Locate the cell with the specified text and output its (X, Y) center coordinate. 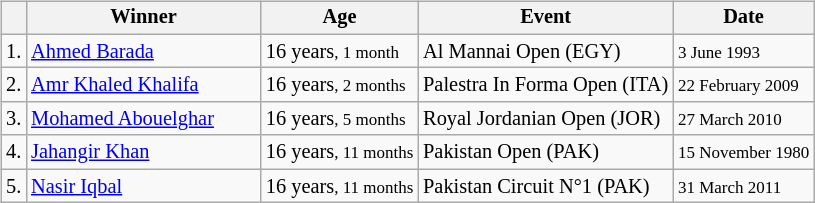
Al Mannai Open (EGY) (546, 51)
5. (14, 186)
Palestra In Forma Open (ITA) (546, 85)
Date (744, 18)
1. (14, 51)
3 June 1993 (744, 51)
Nasir Iqbal (144, 186)
31 March 2011 (744, 186)
27 March 2010 (744, 119)
Royal Jordanian Open (JOR) (546, 119)
16 years, 2 months (340, 85)
3. (14, 119)
Pakistan Open (PAK) (546, 152)
Event (546, 18)
Winner (144, 18)
4. (14, 152)
22 February 2009 (744, 85)
Ahmed Barada (144, 51)
2. (14, 85)
Pakistan Circuit N°1 (PAK) (546, 186)
Amr Khaled Khalifa (144, 85)
16 years, 1 month (340, 51)
16 years, 5 months (340, 119)
Age (340, 18)
Jahangir Khan (144, 152)
15 November 1980 (744, 152)
Mohamed Abouelghar (144, 119)
